Determine the (x, y) coordinate at the center of the cell enclosing the given text.  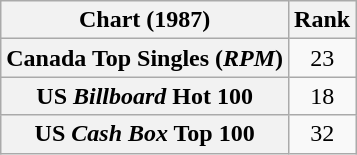
US Billboard Hot 100 (145, 96)
23 (322, 58)
32 (322, 134)
Chart (1987) (145, 20)
Rank (322, 20)
Canada Top Singles (RPM) (145, 58)
US Cash Box Top 100 (145, 134)
18 (322, 96)
